Locate the cell with the specified text and output its [x, y] center coordinate. 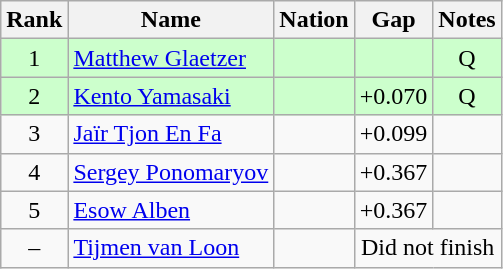
4 [34, 172]
Rank [34, 20]
Notes [467, 20]
Sergey Ponomaryov [171, 172]
3 [34, 134]
Name [171, 20]
Jaïr Tjon En Fa [171, 134]
5 [34, 210]
Tijmen van Loon [171, 248]
Gap [394, 20]
1 [34, 58]
Nation [314, 20]
Esow Alben [171, 210]
Kento Yamasaki [171, 96]
+0.099 [394, 134]
– [34, 248]
2 [34, 96]
+0.070 [394, 96]
Matthew Glaetzer [171, 58]
Did not finish [428, 248]
